Search for the cell housing the specified text and yield its [x, y] center coordinate. 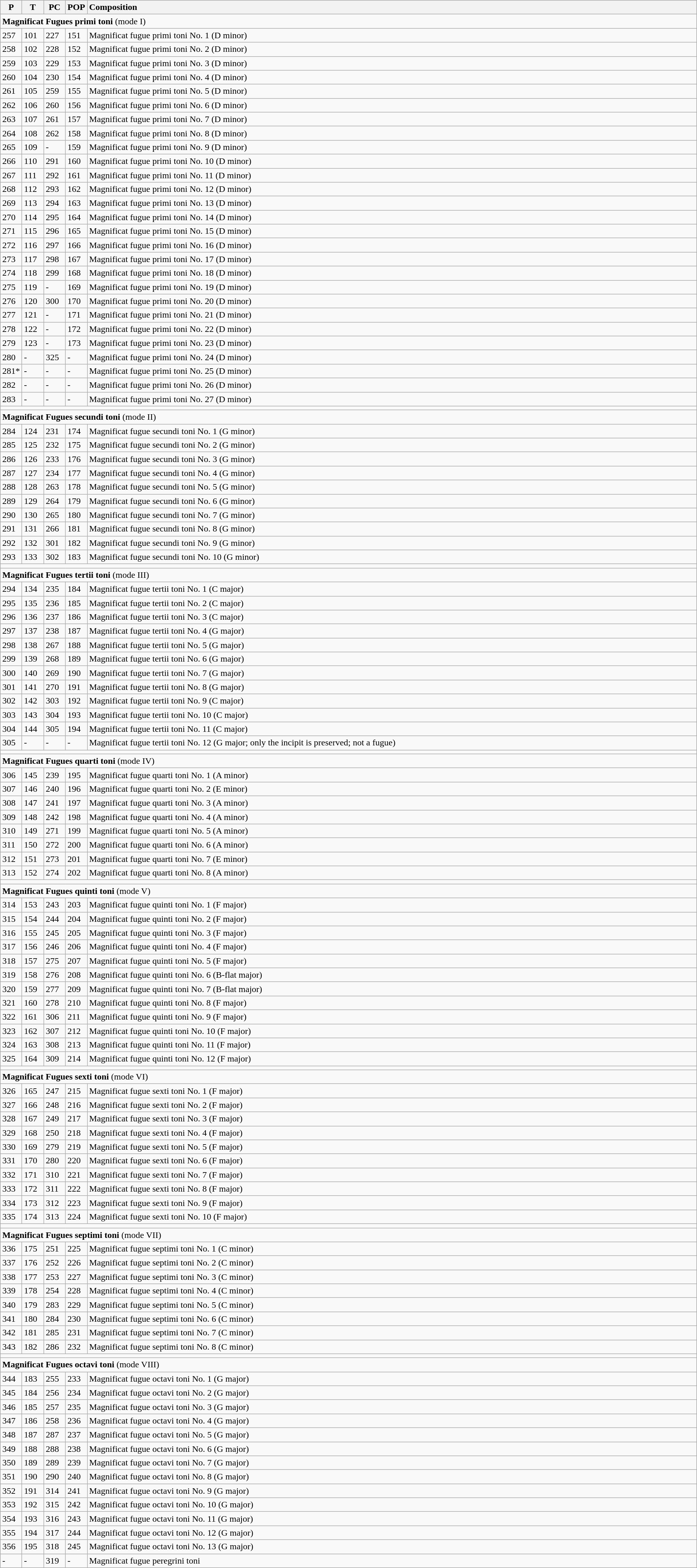
Magnificat fugue primi toni No. 10 (D minor) [392, 161]
105 [33, 91]
255 [54, 1379]
Magnificat fugue septimi toni No. 5 (C minor) [392, 1305]
Magnificat fugue septimi toni No. 2 (C minor) [392, 1263]
Magnificat fugue octavi toni No. 2 (G major) [392, 1393]
Magnificat fugue primi toni No. 14 (D minor) [392, 217]
Magnificat fugue quinti toni No. 12 (F major) [392, 1059]
Magnificat fugue primi toni No. 2 (D minor) [392, 49]
Magnificat Fugues sexti toni (mode VI) [348, 1077]
211 [76, 1017]
Magnificat fugue septimi toni No. 6 (C minor) [392, 1319]
Magnificat fugue sexti toni No. 10 (F major) [392, 1217]
Magnificat fugue tertii toni No. 2 (C major) [392, 603]
199 [76, 831]
281* [11, 371]
333 [11, 1189]
106 [33, 105]
150 [33, 845]
Magnificat fugue secundi toni No. 8 (G minor) [392, 529]
351 [11, 1477]
136 [33, 617]
345 [11, 1393]
221 [76, 1175]
114 [33, 217]
Magnificat Fugues quarti toni (mode IV) [348, 761]
Magnificat fugue octavi toni No. 7 (G major) [392, 1463]
Magnificat fugue primi toni No. 5 (D minor) [392, 91]
Magnificat fugue octavi toni No. 13 (G major) [392, 1547]
201 [76, 859]
323 [11, 1031]
352 [11, 1491]
Magnificat fugue sexti toni No. 9 (F major) [392, 1203]
Magnificat fugue primi toni No. 19 (D minor) [392, 287]
Magnificat fugue quinti toni No. 1 (F major) [392, 905]
Magnificat fugue primi toni No. 11 (D minor) [392, 175]
353 [11, 1505]
253 [54, 1277]
346 [11, 1407]
Magnificat fugue quarti toni No. 3 (A minor) [392, 803]
132 [33, 543]
116 [33, 245]
Magnificat fugue primi toni No. 25 (D minor) [392, 371]
Magnificat fugue tertii toni No. 1 (C major) [392, 589]
Magnificat fugue sexti toni No. 6 (F major) [392, 1161]
Magnificat fugue sexti toni No. 4 (F major) [392, 1133]
Magnificat fugue primi toni No. 20 (D minor) [392, 301]
142 [33, 701]
204 [76, 919]
217 [76, 1119]
Magnificat fugue septimi toni No. 3 (C minor) [392, 1277]
Magnificat fugue octavi toni No. 3 (G major) [392, 1407]
341 [11, 1319]
Magnificat fugue primi toni No. 27 (D minor) [392, 399]
Magnificat fugue tertii toni No. 11 (C major) [392, 729]
110 [33, 161]
246 [54, 947]
Magnificat fugue sexti toni No. 1 (F major) [392, 1091]
210 [76, 1003]
332 [11, 1175]
336 [11, 1249]
225 [76, 1249]
Magnificat fugue octavi toni No. 9 (G major) [392, 1491]
Magnificat fugue secundi toni No. 10 (G minor) [392, 557]
Magnificat fugue tertii toni No. 9 (C major) [392, 701]
146 [33, 789]
101 [33, 35]
322 [11, 1017]
250 [54, 1133]
Magnificat fugue quinti toni No. 10 (F major) [392, 1031]
223 [76, 1203]
206 [76, 947]
123 [33, 343]
Composition [392, 7]
200 [76, 845]
Magnificat Fugues quinti toni (mode V) [348, 891]
Magnificat fugue septimi toni No. 8 (C minor) [392, 1347]
350 [11, 1463]
Magnificat fugue quinti toni No. 2 (F major) [392, 919]
Magnificat fugue primi toni No. 18 (D minor) [392, 273]
131 [33, 529]
124 [33, 431]
Magnificat fugue septimi toni No. 4 (C minor) [392, 1291]
Magnificat fugue secundi toni No. 6 (G minor) [392, 501]
Magnificat Fugues tertii toni (mode III) [348, 575]
Magnificat fugue primi toni No. 12 (D minor) [392, 189]
Magnificat fugue primi toni No. 16 (D minor) [392, 245]
135 [33, 603]
Magnificat fugue quarti toni No. 4 (A minor) [392, 817]
Magnificat fugue tertii toni No. 7 (G major) [392, 673]
102 [33, 49]
213 [76, 1045]
Magnificat fugue primi toni No. 6 (D minor) [392, 105]
338 [11, 1277]
254 [54, 1291]
Magnificat fugue primi toni No. 3 (D minor) [392, 63]
327 [11, 1105]
Magnificat fugue sexti toni No. 5 (F major) [392, 1147]
Magnificat fugue quinti toni No. 6 (B-flat major) [392, 975]
335 [11, 1217]
222 [76, 1189]
Magnificat fugue quinti toni No. 4 (F major) [392, 947]
Magnificat fugue octavi toni No. 5 (G major) [392, 1435]
109 [33, 147]
143 [33, 715]
127 [33, 473]
355 [11, 1533]
Magnificat fugue secundi toni No. 3 (G minor) [392, 459]
Magnificat fugue quarti toni No. 1 (A minor) [392, 775]
Magnificat fugue sexti toni No. 3 (F major) [392, 1119]
216 [76, 1105]
Magnificat Fugues secundi toni (mode II) [348, 417]
141 [33, 687]
354 [11, 1519]
POP [76, 7]
Magnificat fugue tertii toni No. 10 (C major) [392, 715]
Magnificat fugue sexti toni No. 7 (F major) [392, 1175]
251 [54, 1249]
224 [76, 1217]
Magnificat fugue quarti toni No. 2 (E minor) [392, 789]
Magnificat fugue tertii toni No. 3 (C major) [392, 617]
343 [11, 1347]
Magnificat fugue primi toni No. 24 (D minor) [392, 357]
Magnificat fugue tertii toni No. 6 (G major) [392, 659]
129 [33, 501]
Magnificat fugue octavi toni No. 12 (G major) [392, 1533]
Magnificat fugue septimi toni No. 7 (C minor) [392, 1333]
202 [76, 873]
321 [11, 1003]
337 [11, 1263]
Magnificat Fugues septimi toni (mode VII) [348, 1235]
Magnificat fugue quinti toni No. 11 (F major) [392, 1045]
215 [76, 1091]
Magnificat fugue quinti toni No. 7 (B-flat major) [392, 989]
133 [33, 557]
220 [76, 1161]
120 [33, 301]
138 [33, 645]
Magnificat fugue quarti toni No. 7 (E minor) [392, 859]
Magnificat fugue primi toni No. 9 (D minor) [392, 147]
125 [33, 445]
Magnificat fugue primi toni No. 13 (D minor) [392, 203]
203 [76, 905]
Magnificat fugue octavi toni No. 1 (G major) [392, 1379]
Magnificat fugue septimi toni No. 1 (C minor) [392, 1249]
137 [33, 631]
Magnificat fugue peregrini toni [392, 1561]
108 [33, 133]
Magnificat fugue quarti toni No. 6 (A minor) [392, 845]
Magnificat fugue quinti toni No. 5 (F major) [392, 961]
Magnificat fugue secundi toni No. 1 (G minor) [392, 431]
115 [33, 231]
P [11, 7]
Magnificat fugue sexti toni No. 8 (F major) [392, 1189]
Magnificat fugue secundi toni No. 5 (G minor) [392, 487]
330 [11, 1147]
Magnificat fugue secundi toni No. 7 (G minor) [392, 515]
Magnificat fugue primi toni No. 8 (D minor) [392, 133]
Magnificat fugue quinti toni No. 3 (F major) [392, 933]
113 [33, 203]
347 [11, 1421]
Magnificat fugue quinti toni No. 9 (F major) [392, 1017]
339 [11, 1291]
226 [76, 1263]
111 [33, 175]
Magnificat fugue octavi toni No. 11 (G major) [392, 1519]
122 [33, 329]
Magnificat fugue octavi toni No. 4 (G major) [392, 1421]
Magnificat fugue primi toni No. 26 (D minor) [392, 385]
Magnificat fugue quarti toni No. 8 (A minor) [392, 873]
Magnificat fugue tertii toni No. 12 (G major; only the incipit is preserved; not a fugue) [392, 743]
219 [76, 1147]
104 [33, 77]
130 [33, 515]
107 [33, 119]
197 [76, 803]
144 [33, 729]
249 [54, 1119]
134 [33, 589]
320 [11, 989]
Magnificat Fugues octavi toni (mode VIII) [348, 1365]
349 [11, 1449]
128 [33, 487]
T [33, 7]
PC [54, 7]
149 [33, 831]
356 [11, 1547]
252 [54, 1263]
147 [33, 803]
198 [76, 817]
Magnificat fugue primi toni No. 1 (D minor) [392, 35]
Magnificat fugue sexti toni No. 2 (F major) [392, 1105]
139 [33, 659]
208 [76, 975]
342 [11, 1333]
Magnificat fugue tertii toni No. 8 (G major) [392, 687]
103 [33, 63]
Magnificat fugue primi toni No. 17 (D minor) [392, 259]
326 [11, 1091]
112 [33, 189]
328 [11, 1119]
145 [33, 775]
248 [54, 1105]
Magnificat Fugues primi toni (mode I) [348, 21]
121 [33, 315]
Magnificat fugue primi toni No. 4 (D minor) [392, 77]
Magnificat fugue secundi toni No. 9 (G minor) [392, 543]
247 [54, 1091]
126 [33, 459]
Magnificat fugue primi toni No. 15 (D minor) [392, 231]
329 [11, 1133]
Magnificat fugue tertii toni No. 5 (G major) [392, 645]
205 [76, 933]
Magnificat fugue primi toni No. 22 (D minor) [392, 329]
324 [11, 1045]
344 [11, 1379]
340 [11, 1305]
Magnificat fugue secundi toni No. 4 (G minor) [392, 473]
196 [76, 789]
148 [33, 817]
Magnificat fugue tertii toni No. 4 (G major) [392, 631]
Magnificat fugue octavi toni No. 10 (G major) [392, 1505]
Magnificat fugue octavi toni No. 8 (G major) [392, 1477]
334 [11, 1203]
214 [76, 1059]
Magnificat fugue quinti toni No. 8 (F major) [392, 1003]
118 [33, 273]
207 [76, 961]
218 [76, 1133]
282 [11, 385]
Magnificat fugue secundi toni No. 2 (G minor) [392, 445]
256 [54, 1393]
212 [76, 1031]
Magnificat fugue primi toni No. 21 (D minor) [392, 315]
Magnificat fugue primi toni No. 23 (D minor) [392, 343]
140 [33, 673]
Magnificat fugue quarti toni No. 5 (A minor) [392, 831]
209 [76, 989]
Magnificat fugue primi toni No. 7 (D minor) [392, 119]
117 [33, 259]
348 [11, 1435]
119 [33, 287]
331 [11, 1161]
Magnificat fugue octavi toni No. 6 (G major) [392, 1449]
